Locate the cell with the specified text and output its (X, Y) center coordinate. 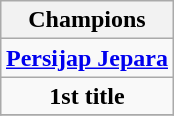
1st title (86, 96)
Champions (86, 20)
Persijap Jepara (86, 58)
